Extract the [x, y] coordinate from the center of the cell holding the provided text.  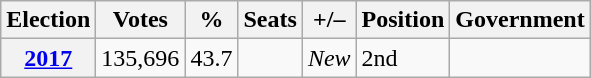
Position [403, 20]
New [329, 58]
2017 [48, 58]
43.7 [212, 58]
% [212, 20]
Election [48, 20]
2nd [403, 58]
Seats [270, 20]
Votes [140, 20]
Government [520, 20]
135,696 [140, 58]
+/– [329, 20]
